Extract the (x, y) coordinate from the center of the cell holding the provided text.  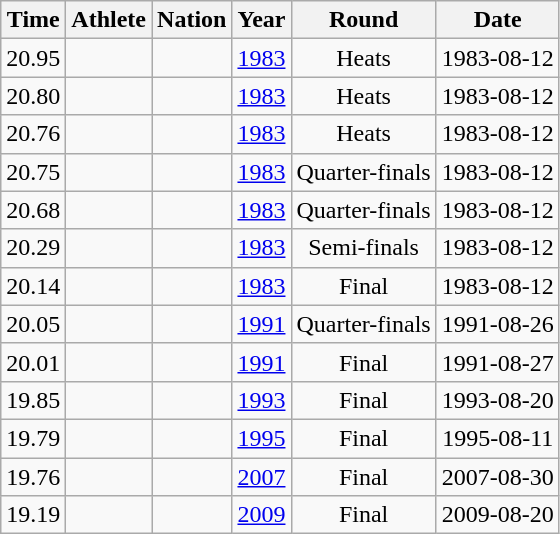
20.95 (34, 58)
1993-08-20 (498, 400)
1995 (262, 438)
19.79 (34, 438)
20.80 (34, 96)
20.68 (34, 210)
20.29 (34, 248)
20.05 (34, 324)
20.14 (34, 286)
19.76 (34, 477)
Nation (192, 20)
Athlete (109, 20)
1991-08-27 (498, 362)
1995-08-11 (498, 438)
Round (364, 20)
19.19 (34, 515)
Time (34, 20)
1991-08-26 (498, 324)
20.01 (34, 362)
2009 (262, 515)
2009-08-20 (498, 515)
2007-08-30 (498, 477)
2007 (262, 477)
Semi-finals (364, 248)
20.75 (34, 172)
Date (498, 20)
Year (262, 20)
1993 (262, 400)
19.85 (34, 400)
20.76 (34, 134)
